Find where the given text appears and provide that cell's center as (X, Y) coordinate. 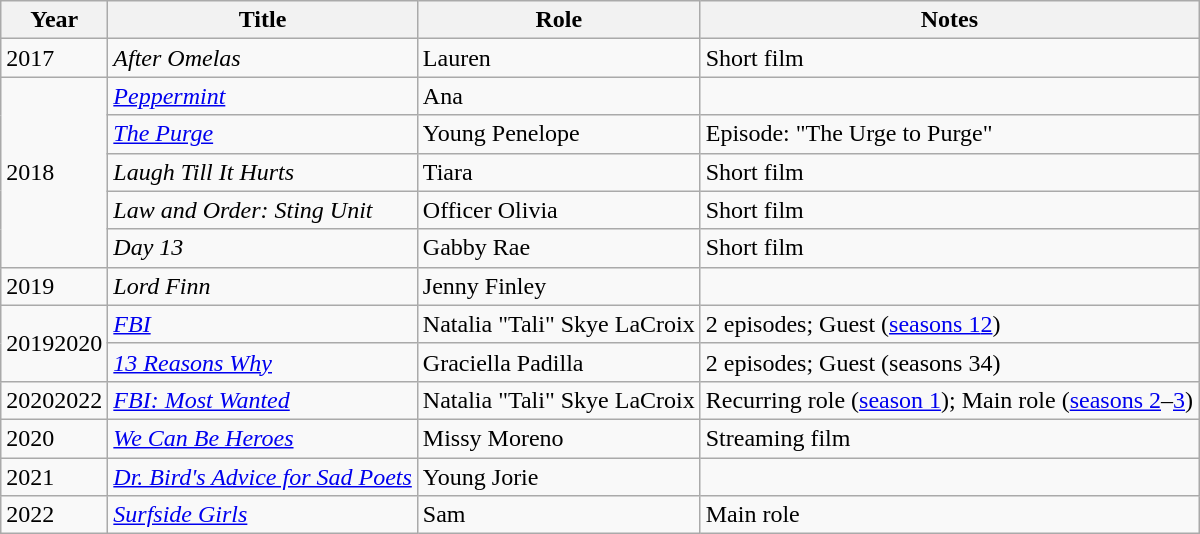
Year (54, 20)
Tiara (558, 172)
2022 (54, 515)
Officer Olivia (558, 210)
Ana (558, 96)
Notes (949, 20)
2 episodes; Guest (seasons 12) (949, 324)
Streaming film (949, 438)
Day 13 (263, 248)
2017 (54, 58)
Law and Order: Sting Unit (263, 210)
Dr. Bird's Advice for Sad Poets (263, 477)
2018 (54, 172)
Laugh Till It Hurts (263, 172)
Surfside Girls (263, 515)
Peppermint (263, 96)
Jenny Finley (558, 286)
20202022 (54, 400)
2019 (54, 286)
The Purge (263, 134)
20192020 (54, 343)
Lauren (558, 58)
After Omelas (263, 58)
2021 (54, 477)
2020 (54, 438)
FBI: Most Wanted (263, 400)
Episode: "The Urge to Purge" (949, 134)
FBI (263, 324)
Missy Moreno (558, 438)
Main role (949, 515)
13 Reasons Why (263, 362)
Title (263, 20)
Young Jorie (558, 477)
Sam (558, 515)
2 episodes; Guest (seasons 34) (949, 362)
Role (558, 20)
Recurring role (season 1); Main role (seasons 2–3) (949, 400)
We Can Be Heroes (263, 438)
Gabby Rae (558, 248)
Lord Finn (263, 286)
Graciella Padilla (558, 362)
Young Penelope (558, 134)
